Find where the given text appears and provide that cell's center as (x, y) coordinate. 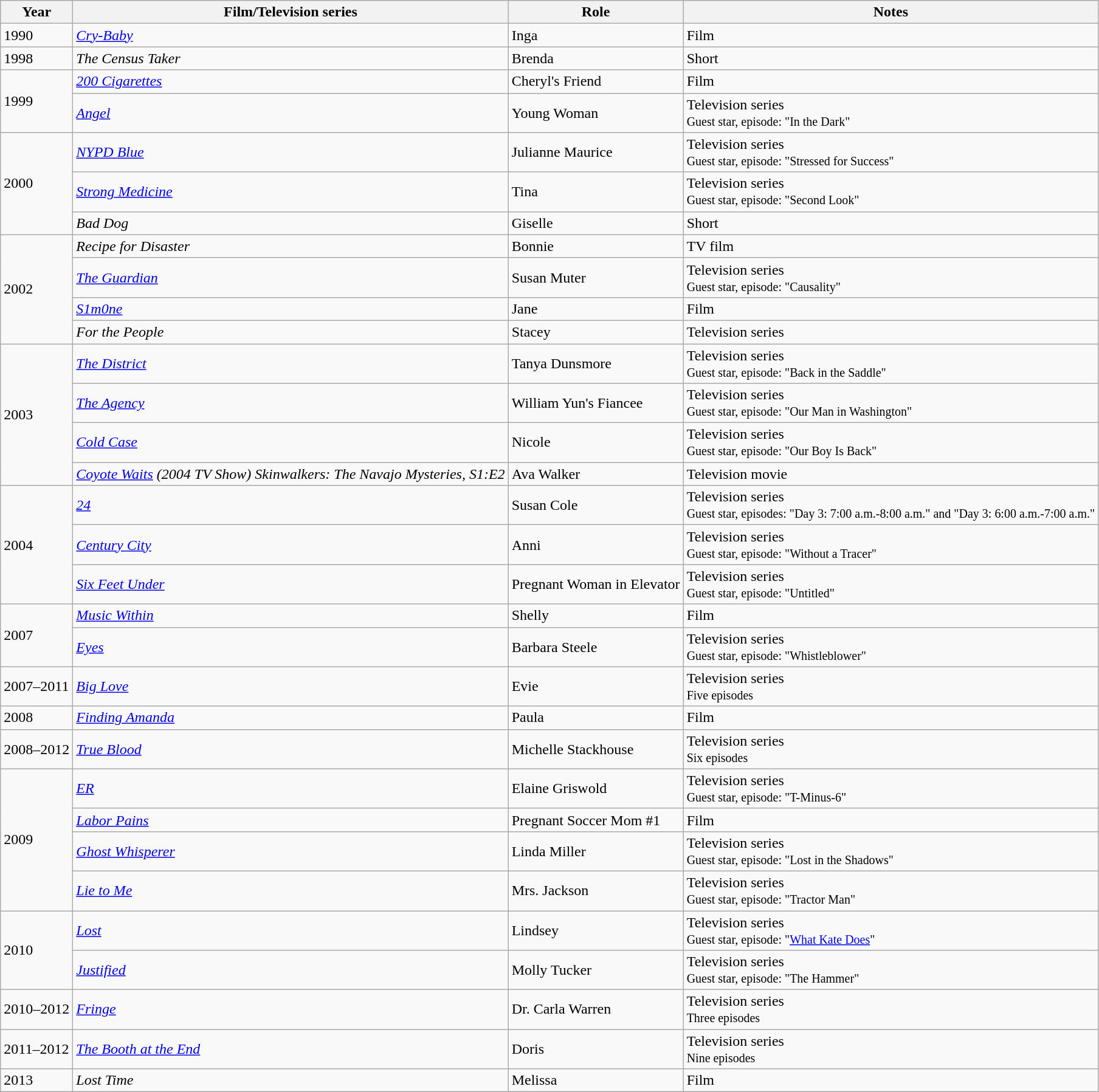
2003 (36, 414)
200 Cigarettes (291, 81)
Television seriesGuest star, episode: "Causality" (891, 277)
Lindsey (596, 930)
Molly Tucker (596, 970)
Cold Case (291, 442)
2007–2011 (36, 687)
2007 (36, 636)
Pregnant Woman in Elevator (596, 585)
NYPD Blue (291, 152)
Television seriesGuest star, episode: "Whistleblower" (891, 647)
Doris (596, 1049)
Music Within (291, 616)
For the People (291, 332)
Coyote Waits (2004 TV Show) Skinwalkers: The Navajo Mysteries, S1:E2 (291, 474)
Role (596, 12)
Big Love (291, 687)
1999 (36, 101)
Young Woman (596, 113)
Ghost Whisperer (291, 851)
Mrs. Jackson (596, 891)
Dr. Carla Warren (596, 1010)
Pregnant Soccer Mom #1 (596, 820)
Bad Dog (291, 223)
True Blood (291, 749)
The Agency (291, 403)
Melissa (596, 1080)
Eyes (291, 647)
Television seriesSix episodes (891, 749)
Jane (596, 309)
Anni (596, 544)
Finding Amanda (291, 718)
Television seriesGuest star, episode: "Our Man in Washington" (891, 403)
Labor Pains (291, 820)
Television seriesGuest star, episode: "Back in the Saddle" (891, 363)
Susan Muter (596, 277)
Susan Cole (596, 506)
William Yun's Fiancee (596, 403)
The Guardian (291, 277)
Linda Miller (596, 851)
Television movie (891, 474)
Lost Time (291, 1080)
TV film (891, 246)
Tanya Dunsmore (596, 363)
Elaine Griswold (596, 789)
Film/Television series (291, 12)
The District (291, 363)
Angel (291, 113)
2008–2012 (36, 749)
Michelle Stackhouse (596, 749)
1990 (36, 35)
Cry-Baby (291, 35)
Tina (596, 192)
Six Feet Under (291, 585)
The Census Taker (291, 58)
S1m0ne (291, 309)
24 (291, 506)
Ava Walker (596, 474)
2002 (36, 289)
Television seriesGuest star, episode: "Our Boy Is Back" (891, 442)
2009 (36, 840)
Century City (291, 544)
Shelly (596, 616)
Television seriesGuest star, episode: "Without a Tracer" (891, 544)
Strong Medicine (291, 192)
Television seriesGuest star, episode: "What Kate Does" (891, 930)
2004 (36, 544)
Lie to Me (291, 891)
Television seriesGuest star, episode: "Tractor Man" (891, 891)
Year (36, 12)
Television seriesGuest star, episodes: "Day 3: 7:00 a.m.-8:00 a.m." and "Day 3: 6:00 a.m.-7:00 a.m." (891, 506)
Television seriesThree episodes (891, 1010)
Inga (596, 35)
Television seriesGuest star, episode: "The Hammer" (891, 970)
2011–2012 (36, 1049)
Paula (596, 718)
Evie (596, 687)
2010 (36, 950)
Recipe for Disaster (291, 246)
Television seriesGuest star, episode: "Untitled" (891, 585)
Justified (291, 970)
Television series (891, 332)
Lost (291, 930)
2010–2012 (36, 1010)
Julianne Maurice (596, 152)
Television seriesGuest star, episode: "Stressed for Success" (891, 152)
Notes (891, 12)
The Booth at the End (291, 1049)
2000 (36, 184)
Television seriesFive episodes (891, 687)
Barbara Steele (596, 647)
ER (291, 789)
Fringe (291, 1010)
Television seriesNine episodes (891, 1049)
2013 (36, 1080)
Brenda (596, 58)
Television seriesGuest star, episode: "Second Look" (891, 192)
Television seriesGuest star, episode: "T-Minus-6" (891, 789)
Giselle (596, 223)
Nicole (596, 442)
Television seriesGuest star, episode: "Lost in the Shadows" (891, 851)
1998 (36, 58)
Television seriesGuest star, episode: "In the Dark" (891, 113)
Bonnie (596, 246)
Stacey (596, 332)
2008 (36, 718)
Cheryl's Friend (596, 81)
